Detect which cell encompasses the target text, then output its (X, Y) center coordinate. 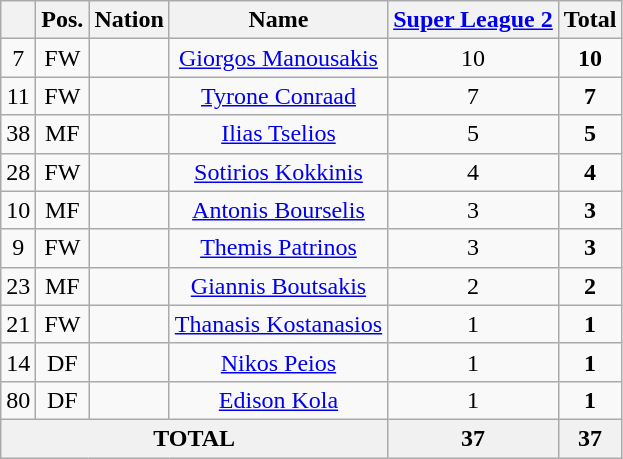
Giannis Boutsakis (278, 286)
Nikos Peios (278, 362)
Total (590, 20)
21 (18, 324)
Ilias Tselios (278, 134)
Super League 2 (474, 20)
Thanasis Kostanasios (278, 324)
28 (18, 172)
80 (18, 400)
Themis Patrinos (278, 248)
Giorgos Manousakis (278, 58)
Nation (129, 20)
23 (18, 286)
14 (18, 362)
Sotirios Kokkinis (278, 172)
Edison Kola (278, 400)
9 (18, 248)
Pos. (62, 20)
11 (18, 96)
TOTAL (194, 438)
Antonis Bourselis (278, 210)
Tyrone Conraad (278, 96)
Name (278, 20)
38 (18, 134)
